Provide the [X, Y] coordinate of the cell's center where the given text is located.  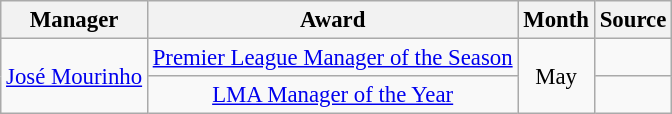
Premier League Manager of the Season [332, 58]
Source [632, 20]
Month [556, 20]
Manager [74, 20]
May [556, 76]
José Mourinho [74, 76]
LMA Manager of the Year [332, 95]
Award [332, 20]
